Pinpoint the cell where the given text exists, returning its (X, Y) midpoint coordinate. 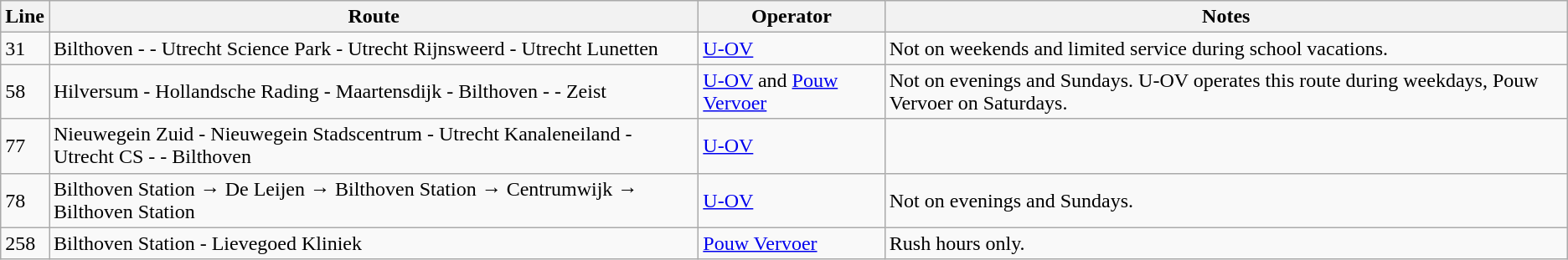
U-OV and Pouw Vervoer (792, 92)
78 (25, 201)
Pouw Vervoer (792, 243)
Bilthoven - - Utrecht Science Park - Utrecht Rijnsweerd - Utrecht Lunetten (374, 48)
Route (374, 17)
Operator (792, 17)
Nieuwegein Zuid - Nieuwegein Stadscentrum - Utrecht Kanaleneiland - Utrecht CS - - Bilthoven (374, 145)
Rush hours only. (1226, 243)
258 (25, 243)
Not on evenings and Sundays. (1226, 201)
Line (25, 17)
Notes (1226, 17)
Bilthoven Station → De Leijen → Bilthoven Station → Centrumwijk → Bilthoven Station (374, 201)
Bilthoven Station - Lievegoed Kliniek (374, 243)
58 (25, 92)
Not on evenings and Sundays. U-OV operates this route during weekdays, Pouw Vervoer on Saturdays. (1226, 92)
31 (25, 48)
Not on weekends and limited service during school vacations. (1226, 48)
77 (25, 145)
Hilversum - Hollandsche Rading - Maartensdijk - Bilthoven - - Zeist (374, 92)
